Return the [x, y] coordinate for the center point of the cell that contains the specified text.  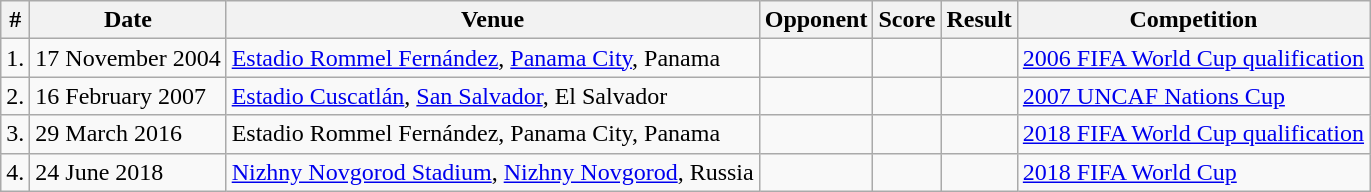
2018 FIFA World Cup qualification [1193, 134]
# [16, 20]
4. [16, 172]
Nizhny Novgorod Stadium, Nizhny Novgorod, Russia [492, 172]
Score [907, 20]
29 March 2016 [128, 134]
Date [128, 20]
Estadio Cuscatlán, San Salvador, El Salvador [492, 96]
Result [979, 20]
1. [16, 58]
2007 UNCAF Nations Cup [1193, 96]
2006 FIFA World Cup qualification [1193, 58]
3. [16, 134]
17 November 2004 [128, 58]
Venue [492, 20]
Competition [1193, 20]
2018 FIFA World Cup [1193, 172]
2. [16, 96]
16 February 2007 [128, 96]
Opponent [816, 20]
24 June 2018 [128, 172]
